Identify which cell holds the provided text, then report its [X, Y] central coordinate. 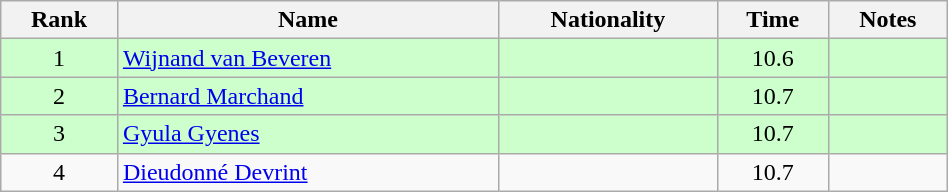
4 [60, 172]
Dieudonné Devrint [308, 172]
3 [60, 134]
Rank [60, 20]
1 [60, 58]
Time [772, 20]
10.6 [772, 58]
Nationality [608, 20]
Name [308, 20]
Bernard Marchand [308, 96]
Wijnand van Beveren [308, 58]
2 [60, 96]
Gyula Gyenes [308, 134]
Notes [888, 20]
